Find where the given text appears and provide that cell's center as (x, y) coordinate. 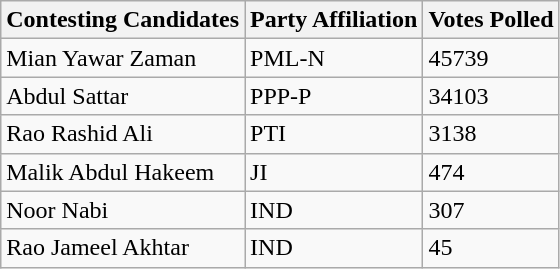
Rao Jameel Akhtar (123, 248)
PPP-P (334, 96)
Abdul Sattar (123, 96)
PTI (334, 134)
474 (491, 172)
307 (491, 210)
Contesting Candidates (123, 20)
34103 (491, 96)
JI (334, 172)
Votes Polled (491, 20)
Noor Nabi (123, 210)
45 (491, 248)
Party Affiliation (334, 20)
Mian Yawar Zaman (123, 58)
Malik Abdul Hakeem (123, 172)
45739 (491, 58)
3138 (491, 134)
PML-N (334, 58)
Rao Rashid Ali (123, 134)
